Scan for the cell matching the given text and deliver its (x, y) coordinate at center. 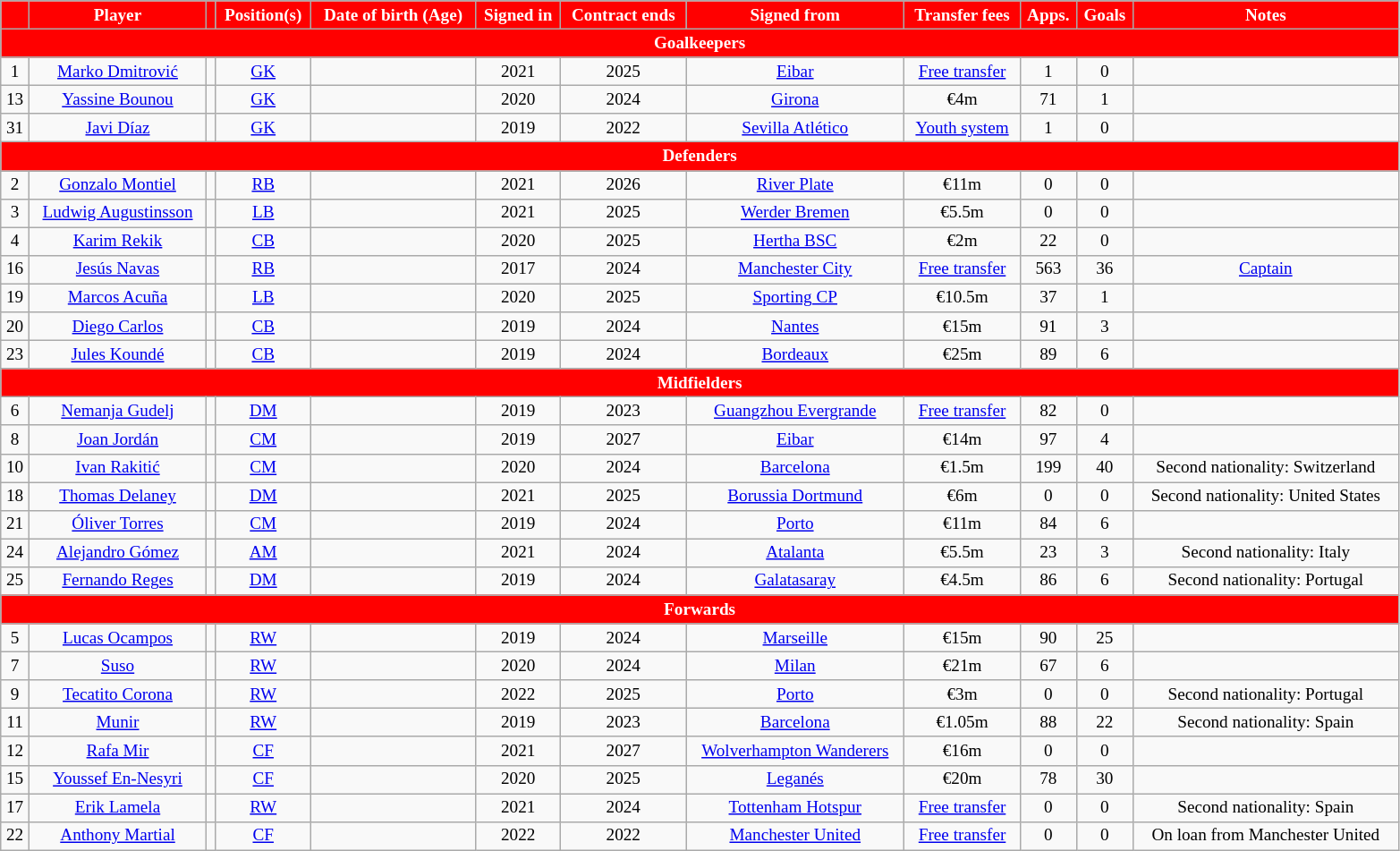
Javi Díaz (117, 128)
71 (1048, 99)
20 (15, 327)
Sporting CP (795, 298)
21 (15, 524)
Second nationality: Switzerland (1265, 468)
€20m (963, 779)
Hertha BSC (795, 242)
Sevilla Atlético (795, 128)
€2m (963, 242)
5 (15, 638)
€16m (963, 751)
Youth system (963, 128)
€21m (963, 666)
90 (1048, 638)
11 (15, 723)
2017 (518, 269)
37 (1048, 298)
€14m (963, 439)
Lucas Ocampos (117, 638)
Diego Carlos (117, 327)
Thomas Delaney (117, 496)
Alejandro Gómez (117, 553)
On loan from Manchester United (1265, 836)
Midfielders (700, 383)
Transfer fees (963, 15)
Captain (1265, 269)
Óliver Torres (117, 524)
13 (15, 99)
199 (1048, 468)
Nantes (795, 327)
97 (1048, 439)
67 (1048, 666)
Guangzhou Evergrande (795, 412)
Werder Bremen (795, 213)
Tecatito Corona (117, 694)
€3m (963, 694)
Manchester United (795, 836)
Forwards (700, 609)
84 (1048, 524)
Position(s) (263, 15)
7 (15, 666)
Leganés (795, 779)
Karim Rekik (117, 242)
10 (15, 468)
Rafa Mir (117, 751)
78 (1048, 779)
€25m (963, 354)
Marcos Acuña (117, 298)
€6m (963, 496)
82 (1048, 412)
30 (1106, 779)
Youssef En-Nesyri (117, 779)
Manchester City (795, 269)
Wolverhampton Wanderers (795, 751)
Borussia Dortmund (795, 496)
Marseille (795, 638)
€4m (963, 99)
12 (15, 751)
Munir (117, 723)
8 (15, 439)
40 (1106, 468)
36 (1106, 269)
Gonzalo Montiel (117, 184)
Suso (117, 666)
Galatasaray (795, 581)
88 (1048, 723)
15 (15, 779)
Jules Koundé (117, 354)
91 (1048, 327)
31 (15, 128)
Date of birth (Age) (394, 15)
Ludwig Augustinsson (117, 213)
Bordeaux (795, 354)
River Plate (795, 184)
17 (15, 807)
Jesús Navas (117, 269)
89 (1048, 354)
Notes (1265, 15)
Contract ends (624, 15)
Milan (795, 666)
Atalanta (795, 553)
Anthony Martial (117, 836)
Marko Dmitrović (117, 72)
€10.5m (963, 298)
Second nationality: United States (1265, 496)
Ivan Rakitić (117, 468)
24 (15, 553)
563 (1048, 269)
€4.5m (963, 581)
Defenders (700, 157)
Tottenham Hotspur (795, 807)
Goalkeepers (700, 43)
€1.05m (963, 723)
Yassine Bounou (117, 99)
16 (15, 269)
9 (15, 694)
Fernando Reges (117, 581)
Player (117, 15)
Goals (1106, 15)
Apps. (1048, 15)
Signed from (795, 15)
Joan Jordán (117, 439)
2 (15, 184)
18 (15, 496)
AM (263, 553)
€1.5m (963, 468)
19 (15, 298)
Erik Lamela (117, 807)
Second nationality: Italy (1265, 553)
Signed in (518, 15)
Girona (795, 99)
Nemanja Gudelj (117, 412)
2026 (624, 184)
86 (1048, 581)
